Output the [x, y] coordinate of the center of the cell containing the given text.  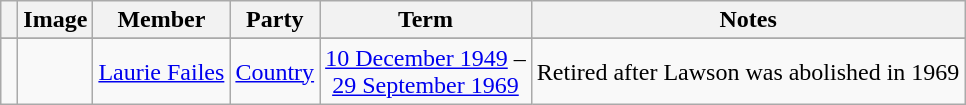
10 December 1949 –29 September 1969 [426, 72]
Notes [748, 20]
Term [426, 20]
Member [162, 20]
Party [275, 20]
Laurie Failes [162, 72]
Retired after Lawson was abolished in 1969 [748, 72]
Image [56, 20]
Country [275, 72]
